Determine the [x, y] coordinate at the center of the cell enclosing the given text.  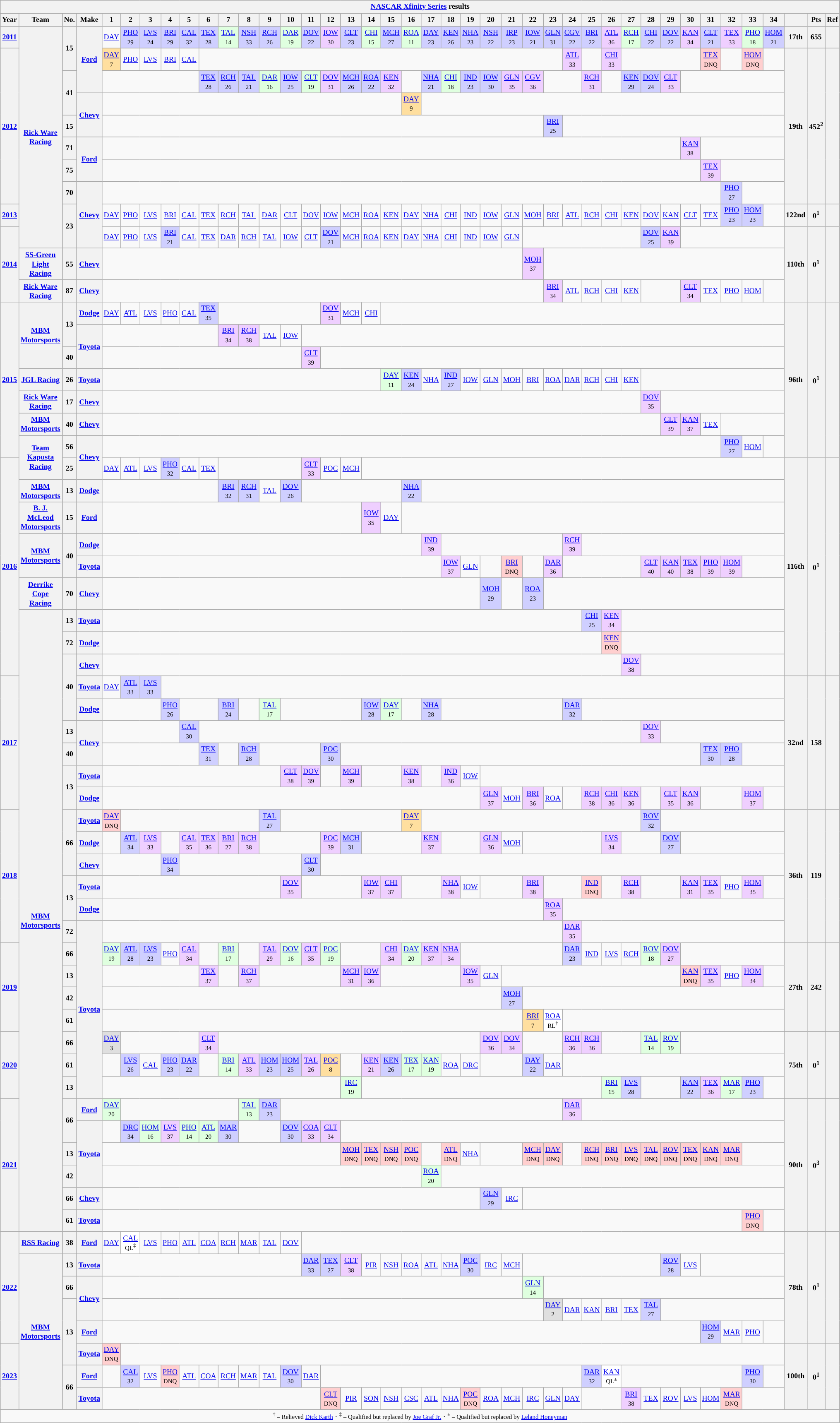
JGL Racing [41, 380]
2017 [10, 743]
NASCAR Xfinity Series results [420, 7]
DAR16 [270, 82]
NSHDNQ [391, 1154]
DAY11 [391, 380]
CLTDNQ [331, 1399]
7 [228, 20]
11 [311, 20]
IRP23 [511, 37]
DRC34 [130, 1132]
03 [816, 1165]
PHO29 [130, 37]
2013 [10, 215]
27 [631, 20]
MOHDNQ [351, 1154]
RCHDNQ [592, 1154]
DRC [470, 1065]
MOH27 [511, 998]
BRI27 [228, 843]
Team [41, 20]
LVS26 [130, 1065]
GLN31 [553, 37]
CGV36 [533, 82]
BRI14 [228, 1065]
KANQL± [612, 1376]
ATLDNQ [451, 1154]
16 [411, 20]
HOMDNQ [753, 60]
CLT23 [351, 37]
4 [170, 20]
Year [10, 20]
KAN36 [690, 798]
KEN32 [391, 82]
DAY2 [553, 1310]
DAY3 [111, 1043]
TEX17 [411, 1065]
LVS28 [631, 1087]
6 [209, 20]
Make [89, 20]
96th [796, 380]
CLT21 [711, 37]
TEX37 [209, 976]
12 [331, 20]
ROA23 [533, 594]
PHO39 [711, 567]
PHO34 [170, 865]
KEN38 [411, 776]
IND36 [451, 776]
34 [774, 20]
Derrike Cope Racing [41, 594]
GLN29 [491, 1198]
ROA20 [431, 1176]
HOM37 [753, 798]
9 [270, 20]
KENDNQ [612, 643]
HOM25 [290, 1065]
CLT30 [311, 865]
87 [70, 291]
75th [796, 1065]
122nd [796, 215]
TEX30 [711, 754]
GLN14 [533, 1288]
B. J. McLeod Motorsports [41, 518]
DAY19 [111, 954]
RCH28 [249, 754]
71 [70, 148]
INDDNQ [592, 887]
Pts [816, 20]
10 [290, 20]
PHO26 [170, 709]
78th [796, 1287]
TAL26 [311, 1065]
PHO18 [753, 37]
55 [70, 264]
DAR22 [189, 1065]
21 [511, 20]
DOV26 [290, 491]
CGV22 [572, 37]
PHO28 [732, 754]
POC8 [331, 1065]
242 [816, 987]
MCH26 [351, 82]
CAL35 [189, 843]
BRI15 [612, 1087]
CLT19 [311, 82]
36th [796, 876]
CHI25 [592, 620]
32 [732, 20]
DAY9 [411, 104]
38 [70, 1243]
POC19 [331, 954]
MCH39 [351, 776]
LVS34 [612, 843]
ATL34 [130, 843]
NHA21 [431, 82]
CLT40 [651, 567]
IND23 [470, 82]
TAL29 [270, 954]
MOH37 [533, 264]
LVSDNQ [631, 1154]
HOM29 [711, 1332]
ROV [671, 1399]
DAY17 [391, 709]
28 [651, 20]
3 [151, 20]
IOW28 [372, 709]
BRI29 [170, 37]
NSH22 [491, 37]
KAN40 [671, 567]
GLN36 [491, 843]
† – Relieved Dick Karth · ‡ – Qualified but replaced by Joe Graf Jr. · ± – Qualified but replaced by Leland Honeyman [420, 1416]
POC39 [331, 843]
ROARL† [553, 1020]
KEN36 [631, 798]
ROV19 [671, 1043]
KAN19 [431, 1065]
IOW36 [372, 976]
CHI37 [391, 887]
20 [491, 20]
CHI18 [451, 82]
33 [753, 20]
DOV34 [511, 1043]
30 [690, 20]
HOM34 [753, 976]
BRI24 [228, 709]
8 [249, 20]
RCH37 [249, 976]
PHO30 [753, 1376]
CHI22 [651, 37]
ROVDNQ [671, 1154]
DAR33 [311, 1265]
TAL17 [270, 709]
18 [451, 20]
BRI21 [170, 237]
BRI17 [228, 954]
2016 [10, 567]
KAN31 [690, 887]
BRI25 [553, 126]
TEX38 [690, 567]
655 [816, 37]
NHA22 [411, 491]
CAL30 [189, 732]
CHI34 [391, 954]
DOV25 [651, 237]
TAL21 [249, 82]
DAR19 [290, 37]
DAR35 [572, 932]
1 [111, 20]
2020 [10, 1065]
100th [796, 1377]
TEX39 [711, 171]
ATL28 [130, 954]
CHI33 [612, 60]
CALQL‡ [130, 1243]
GLN35 [511, 82]
CAL34 [189, 954]
75 [70, 171]
2011 [10, 37]
RCH39 [572, 545]
IRC19 [351, 1087]
116th [796, 567]
2023 [10, 1377]
LVS37 [170, 1132]
4522 [816, 126]
DOV33 [651, 732]
SON [372, 1399]
KAN22 [690, 1087]
CSC [411, 1399]
19th [796, 126]
KAN38 [690, 148]
DOV16 [290, 954]
29 [671, 20]
MAR17 [732, 1087]
DOV39 [311, 776]
19 [470, 20]
IND39 [431, 545]
2022 [10, 1287]
2019 [10, 987]
NHA23 [470, 37]
14 [372, 20]
TEX31 [209, 754]
HOM35 [753, 887]
BRI7 [533, 1020]
2014 [10, 264]
119 [816, 876]
MCH27 [391, 37]
No. [70, 20]
158 [816, 743]
BRI32 [228, 491]
KAN39 [671, 237]
SS-Green Light Racing [41, 264]
PHO14 [189, 1132]
31 [711, 20]
BRI36 [533, 798]
2018 [10, 876]
KEN21 [372, 1065]
MAR30 [228, 1132]
GLN37 [491, 798]
TEX27 [331, 1265]
LVS24 [151, 37]
ATL36 [612, 37]
2021 [10, 1165]
DOV24 [651, 82]
ROA22 [372, 82]
COA33 [311, 1132]
HOM21 [774, 37]
ROA35 [553, 909]
BRI22 [592, 37]
IND27 [451, 380]
HOM16 [151, 1132]
LVS23 [151, 954]
KEN24 [411, 380]
ROV28 [671, 1265]
NSH33 [249, 37]
22 [533, 20]
RSS Racing [41, 1243]
PHO32 [170, 469]
CHI36 [612, 798]
POC [331, 469]
90th [796, 1165]
ROV18 [651, 954]
DOV21 [331, 237]
24 [572, 20]
TAL13 [249, 1110]
27th [796, 987]
DOV38 [631, 665]
Ref [833, 20]
TALDNQ [651, 1154]
Team Kapusta Racing [41, 458]
MOH29 [491, 594]
NHA34 [451, 954]
41 [70, 93]
RCH17 [631, 37]
DAY22 [533, 1065]
ROA11 [411, 37]
DAY23 [431, 37]
DOV36 [491, 1043]
56 [70, 447]
2015 [10, 380]
KEN29 [631, 82]
NHA38 [451, 887]
32nd [796, 743]
2012 [10, 126]
17th [796, 37]
NHA28 [431, 709]
KAN37 [690, 424]
KAN34 [690, 37]
2 [130, 20]
IOW21 [533, 37]
MCHDNQ [533, 1154]
ROV32 [651, 820]
KEN34 [612, 620]
CHI15 [372, 37]
IOW25 [290, 82]
HOM39 [732, 567]
5 [189, 20]
ATL20 [209, 1132]
TEX33 [732, 37]
110th [796, 264]
